Scan for the cell matching the given text and deliver its (X, Y) coordinate at center. 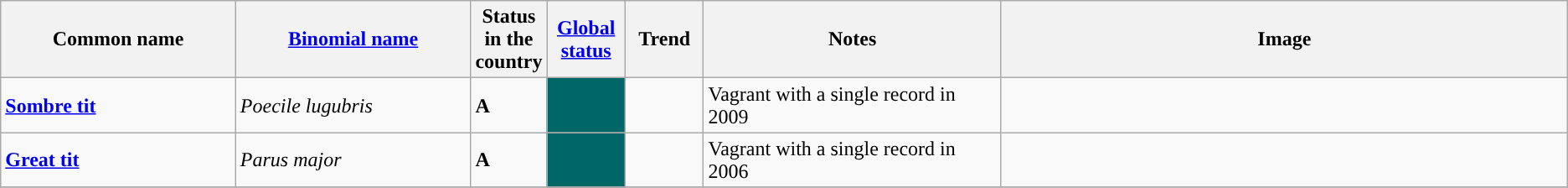
Poecile lugubris (353, 106)
Vagrant with a single record in 2009 (853, 106)
Image (1284, 39)
Sombre tit (119, 106)
Notes (853, 39)
Global status (586, 39)
Status in the country (509, 39)
Common name (119, 39)
Trend (664, 39)
Parus major (353, 159)
Vagrant with a single record in 2006 (853, 159)
Great tit (119, 159)
Binomial name (353, 39)
